For the text-containing cell, return its midpoint in [x, y] coordinate format. 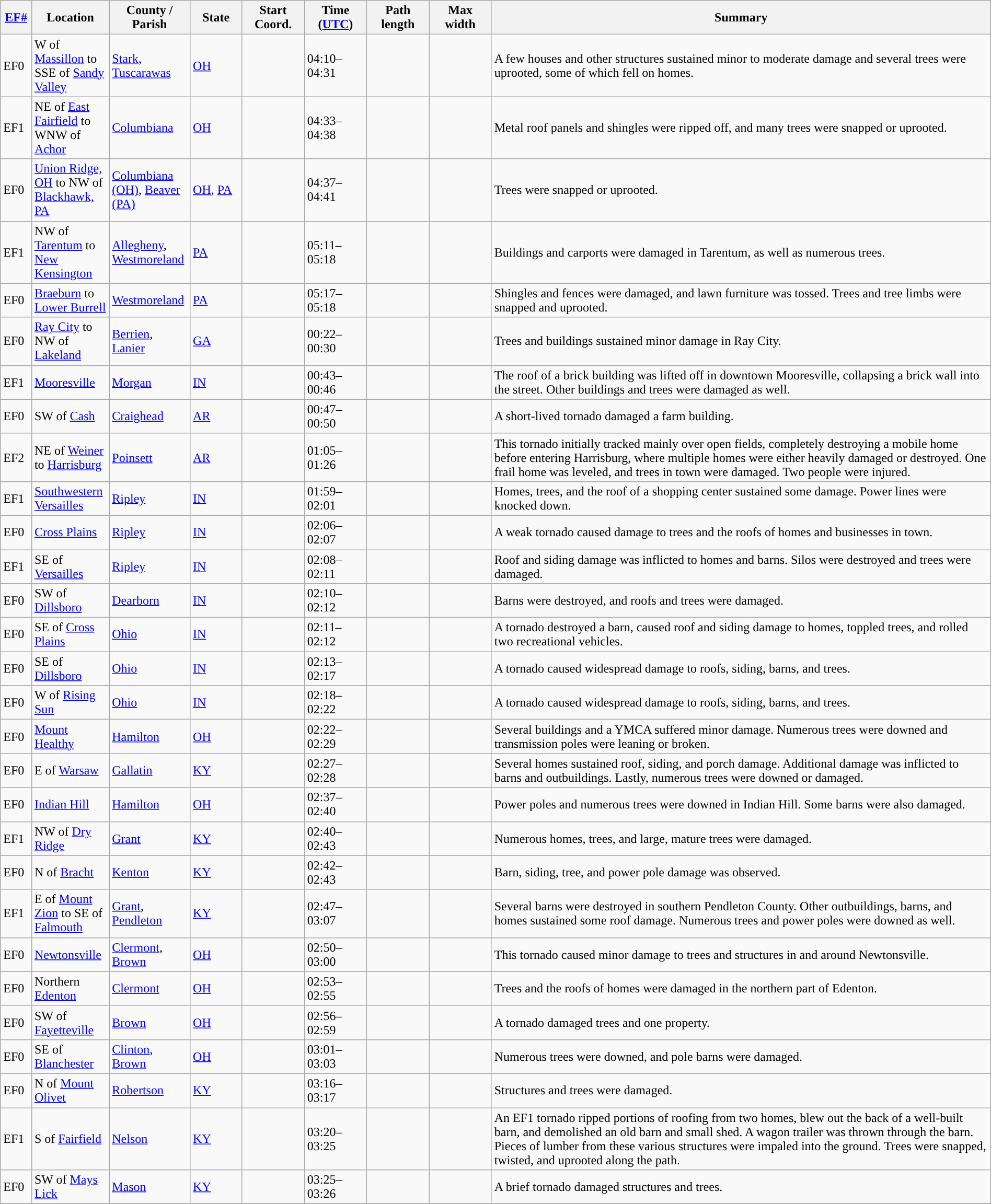
01:05–01:26 [336, 457]
County / Parish [149, 18]
A brief tornado damaged structures and trees. [741, 1187]
Stark, Tuscarawas [149, 66]
Max width [460, 18]
00:43–00:46 [336, 383]
SW of Mays Lick [70, 1187]
Westmoreland [149, 300]
00:47–00:50 [336, 416]
Trees were snapped or uprooted. [741, 190]
02:37–02:40 [336, 805]
02:53–02:55 [336, 989]
Summary [741, 18]
Poinsett [149, 457]
Location [70, 18]
05:11–05:18 [336, 252]
Start Coord. [273, 18]
02:22–02:29 [336, 737]
04:37–04:41 [336, 190]
Barns were destroyed, and roofs and trees were damaged. [741, 601]
This tornado caused minor damage to trees and structures in and around Newtonsville. [741, 954]
OH, PA [216, 190]
Clermont [149, 989]
02:27–02:28 [336, 770]
02:08–02:11 [336, 566]
N of Mount Olivet [70, 1090]
02:42–02:43 [336, 873]
E of Mount Zion to SE of Falmouth [70, 913]
Clermont, Brown [149, 954]
Berrien, Lanier [149, 341]
Union Ridge, OH to NW of Blackhawk, PA [70, 190]
NE of East Fairfield to WNW of Achor [70, 128]
Mount Healthy [70, 737]
02:10–02:12 [336, 601]
Grant [149, 838]
Allegheny, Westmoreland [149, 252]
Southwestern Versailles [70, 499]
NE of Weiner to Harrisburg [70, 457]
Columbiana (OH), Beaver (PA) [149, 190]
Gallatin [149, 770]
SE of Versailles [70, 566]
SE of Dillsboro [70, 669]
Columbiana [149, 128]
Braeburn to Lower Burrell [70, 300]
Craighead [149, 416]
SW of Fayetteville [70, 1022]
SW of Dillsboro [70, 601]
03:01–03:03 [336, 1057]
State [216, 18]
Trees and buildings sustained minor damage in Ray City. [741, 341]
Cross Plains [70, 532]
01:59–02:01 [336, 499]
S of Fairfield [70, 1139]
A few houses and other structures sustained minor to moderate damage and several trees were uprooted, some of which fell on homes. [741, 66]
Roof and siding damage was inflicted to homes and barns. Silos were destroyed and trees were damaged. [741, 566]
Barn, siding, tree, and power pole damage was observed. [741, 873]
02:56–02:59 [336, 1022]
Time (UTC) [336, 18]
Morgan [149, 383]
Northern Edenton [70, 989]
A short-lived tornado damaged a farm building. [741, 416]
N of Bracht [70, 873]
SE of Cross Plains [70, 634]
04:10–04:31 [336, 66]
Metal roof panels and shingles were ripped off, and many trees were snapped or uprooted. [741, 128]
Numerous trees were downed, and pole barns were damaged. [741, 1057]
02:13–02:17 [336, 669]
A weak tornado caused damage to trees and the roofs of homes and businesses in town. [741, 532]
Trees and the roofs of homes were damaged in the northern part of Edenton. [741, 989]
02:18–02:22 [336, 702]
Grant, Pendleton [149, 913]
Ray City to NW of Lakeland [70, 341]
Structures and trees were damaged. [741, 1090]
03:25–03:26 [336, 1187]
GA [216, 341]
02:47–03:07 [336, 913]
02:11–02:12 [336, 634]
Dearborn [149, 601]
Nelson [149, 1139]
Clinton, Brown [149, 1057]
A tornado destroyed a barn, caused roof and siding damage to homes, toppled trees, and rolled two recreational vehicles. [741, 634]
Mooresville [70, 383]
Several buildings and a YMCA suffered minor damage. Numerous trees were downed and transmission poles were leaning or broken. [741, 737]
04:33–04:38 [336, 128]
02:50–03:00 [336, 954]
Shingles and fences were damaged, and lawn furniture was tossed. Trees and tree limbs were snapped and uprooted. [741, 300]
EF2 [16, 457]
Kenton [149, 873]
Indian Hill [70, 805]
W of Rising Sun [70, 702]
SE of Blanchester [70, 1057]
SW of Cash [70, 416]
Newtonsville [70, 954]
03:16–03:17 [336, 1090]
W of Massillon to SSE of Sandy Valley [70, 66]
02:06–02:07 [336, 532]
Mason [149, 1187]
Buildings and carports were damaged in Tarentum, as well as numerous trees. [741, 252]
03:20–03:25 [336, 1139]
Power poles and numerous trees were downed in Indian Hill. Some barns were also damaged. [741, 805]
Robertson [149, 1090]
E of Warsaw [70, 770]
05:17–05:18 [336, 300]
EF# [16, 18]
Brown [149, 1022]
Path length [398, 18]
02:40–02:43 [336, 838]
00:22–00:30 [336, 341]
A tornado damaged trees and one property. [741, 1022]
Homes, trees, and the roof of a shopping center sustained some damage. Power lines were knocked down. [741, 499]
NW of Dry Ridge [70, 838]
NW of Tarentum to New Kensington [70, 252]
Numerous homes, trees, and large, mature trees were damaged. [741, 838]
